Return the (X, Y) coordinate for the center point of the cell that contains the specified text.  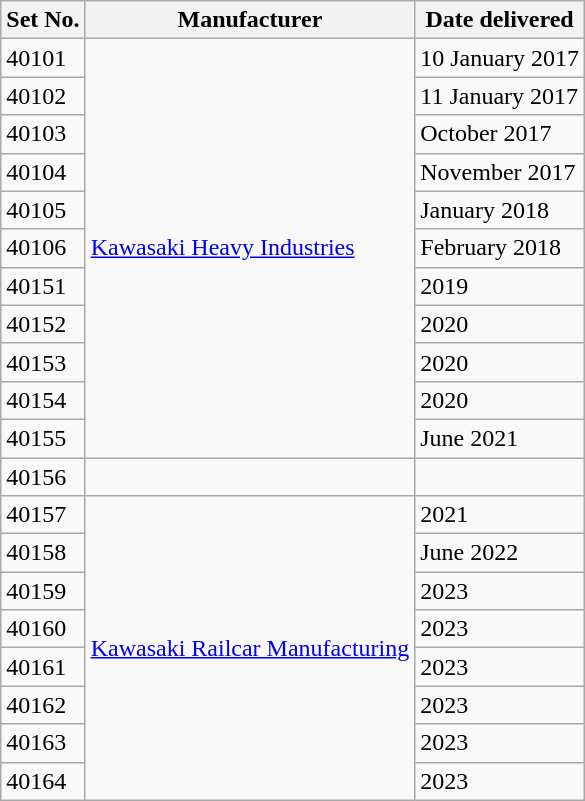
October 2017 (500, 134)
June 2022 (500, 553)
February 2018 (500, 248)
40152 (43, 324)
40151 (43, 286)
Set No. (43, 20)
40162 (43, 705)
40106 (43, 248)
40103 (43, 134)
40153 (43, 362)
40164 (43, 781)
40163 (43, 743)
40102 (43, 96)
40101 (43, 58)
40161 (43, 667)
2019 (500, 286)
January 2018 (500, 210)
40104 (43, 172)
40105 (43, 210)
Date delivered (500, 20)
Kawasaki Heavy Industries (250, 248)
40154 (43, 400)
40157 (43, 515)
40155 (43, 438)
40160 (43, 629)
40159 (43, 591)
11 January 2017 (500, 96)
40156 (43, 477)
Kawasaki Railcar Manufacturing (250, 648)
10 January 2017 (500, 58)
November 2017 (500, 172)
Manufacturer (250, 20)
40158 (43, 553)
2021 (500, 515)
June 2021 (500, 438)
